Capture the cell that displays the provided text and extract its (X, Y) central coordinate. 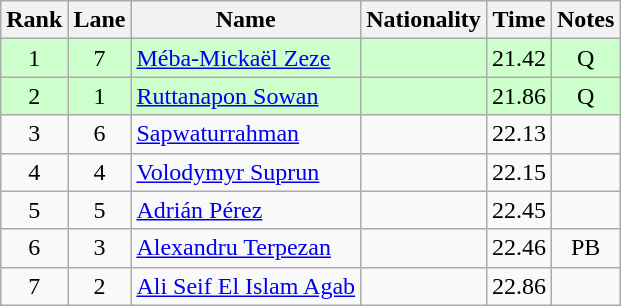
Sapwaturrahman (246, 134)
22.13 (518, 134)
Lane (100, 20)
22.45 (518, 210)
21.86 (518, 96)
Ali Seif El Islam Agab (246, 286)
Alexandru Terpezan (246, 248)
Nationality (424, 20)
Name (246, 20)
Rank (34, 20)
22.15 (518, 172)
21.42 (518, 58)
Time (518, 20)
PB (585, 248)
Volodymyr Suprun (246, 172)
Méba-Mickaël Zeze (246, 58)
Adrián Pérez (246, 210)
Notes (585, 20)
Ruttanapon Sowan (246, 96)
22.86 (518, 286)
22.46 (518, 248)
